Identify which cell holds the provided text, then report its (X, Y) central coordinate. 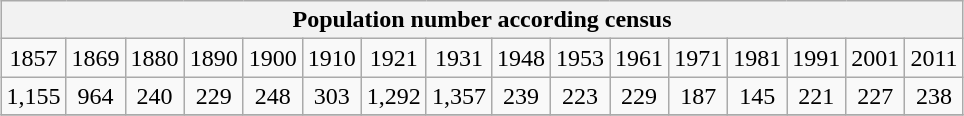
2011 (934, 58)
1981 (758, 58)
2001 (876, 58)
1910 (332, 58)
248 (272, 96)
1,357 (458, 96)
1921 (394, 58)
1961 (640, 58)
1890 (214, 58)
1869 (96, 58)
187 (698, 96)
240 (154, 96)
221 (816, 96)
1953 (580, 58)
1931 (458, 58)
964 (96, 96)
227 (876, 96)
1,292 (394, 96)
1991 (816, 58)
1971 (698, 58)
Population number according census (482, 20)
1948 (520, 58)
1857 (34, 58)
145 (758, 96)
1,155 (34, 96)
1900 (272, 58)
1880 (154, 58)
303 (332, 96)
238 (934, 96)
239 (520, 96)
223 (580, 96)
